Search for the cell housing the specified text and yield its [x, y] center coordinate. 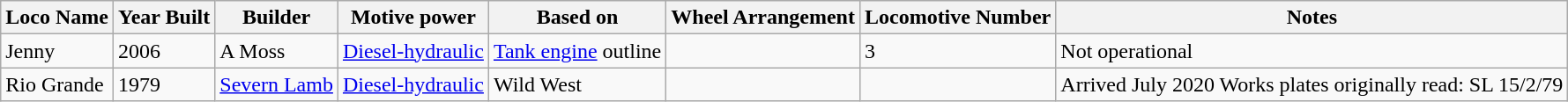
Jenny [57, 51]
2006 [164, 51]
Builder [277, 18]
Severn Lamb [277, 84]
Wheel Arrangement [763, 18]
Loco Name [57, 18]
Arrived July 2020 Works plates originally read: SL 15/2/79 [1312, 84]
A Moss [277, 51]
Not operational [1312, 51]
Tank engine outline [576, 51]
Locomotive Number [957, 18]
Rio Grande [57, 84]
Notes [1312, 18]
Wild West [576, 84]
1979 [164, 84]
Based on [576, 18]
Motive power [412, 18]
Year Built [164, 18]
3 [957, 51]
